Output the (X, Y) coordinate of the center of the cell containing the given text.  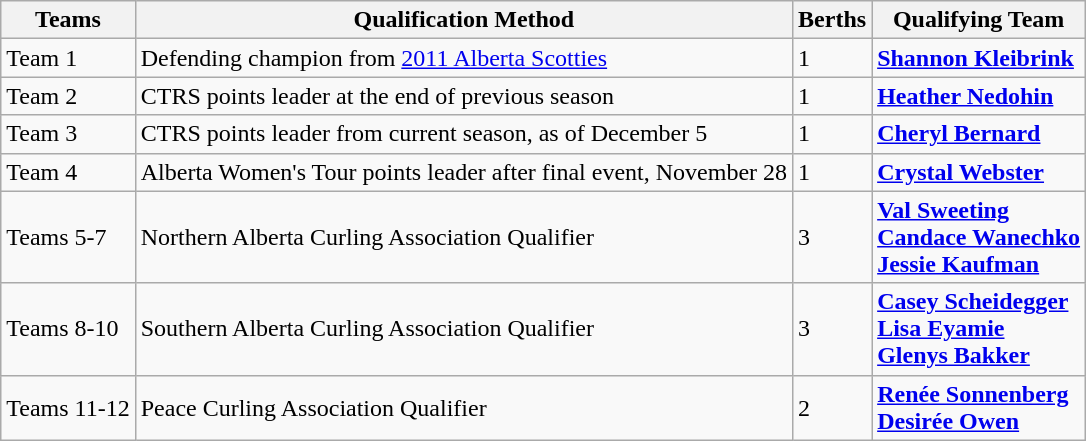
Teams 5-7 (68, 237)
Crystal Webster (979, 172)
Heather Nedohin (979, 96)
Team 1 (68, 58)
Qualification Method (464, 20)
CTRS points leader at the end of previous season (464, 96)
Alberta Women's Tour points leader after final event, November 28 (464, 172)
Teams (68, 20)
Teams 8-10 (68, 329)
CTRS points leader from current season, as of December 5 (464, 134)
Val Sweeting Candace Wanechko Jessie Kaufman (979, 237)
Teams 11-12 (68, 408)
Shannon Kleibrink (979, 58)
Team 2 (68, 96)
Berths (832, 20)
Team 3 (68, 134)
Southern Alberta Curling Association Qualifier (464, 329)
Casey Scheidegger Lisa Eyamie Glenys Bakker (979, 329)
Peace Curling Association Qualifier (464, 408)
Cheryl Bernard (979, 134)
Team 4 (68, 172)
Defending champion from 2011 Alberta Scotties (464, 58)
Qualifying Team (979, 20)
Northern Alberta Curling Association Qualifier (464, 237)
2 (832, 408)
Renée Sonnenberg Desirée Owen (979, 408)
